Find where the given text appears and provide that cell's center as (X, Y) coordinate. 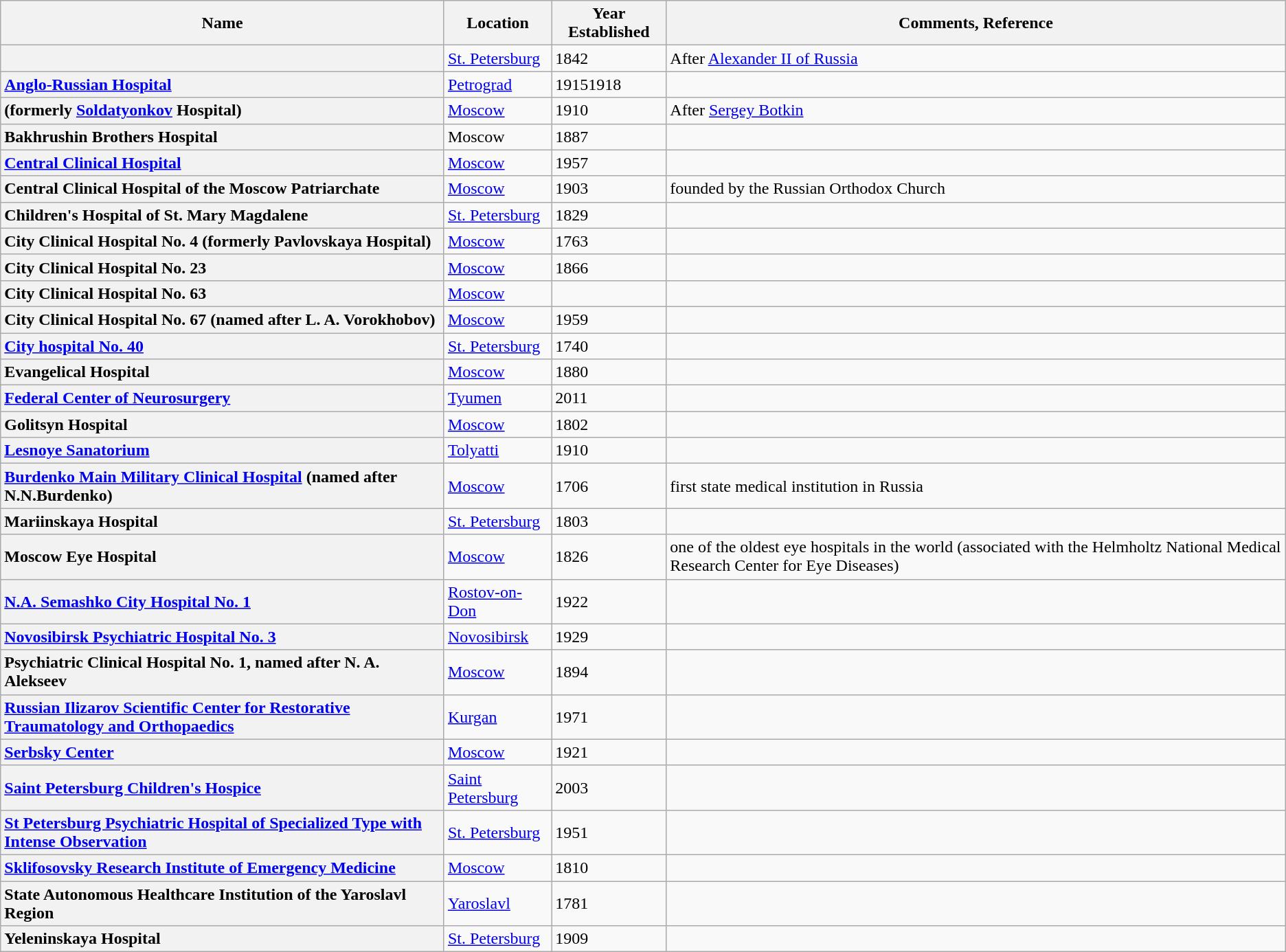
Sklifosovsky Research Institute of Emergency Medicine (223, 868)
City hospital No. 40 (223, 345)
Federal Center of Neurosurgery (223, 398)
Petrograd (497, 84)
first state medical institution in Russia (975, 486)
Yeleninskaya Hospital (223, 939)
1842 (609, 58)
1957 (609, 163)
2003 (609, 787)
1829 (609, 215)
After Sergey Botkin (975, 111)
Comments, Reference (975, 23)
1826 (609, 556)
Location (497, 23)
City Clinical Hospital No. 4 (formerly Pavlovskaya Hospital) (223, 241)
State Autonomous Healthcare Institution of the Yaroslavl Region (223, 903)
Year Established (609, 23)
1903 (609, 189)
Evangelical Hospital (223, 372)
Burdenko Main Military Clinical Hospital (named after N.N.Burdenko) (223, 486)
City Clinical Hospital No. 67 (named after L. A. Vorokhobov) (223, 319)
Russian Ilizarov Scientific Center for Restorative Traumatology and Orthopaedics (223, 717)
Saint Petersburg (497, 787)
Tolyatti (497, 451)
City Clinical Hospital No. 63 (223, 293)
(formerly Soldatyonkov Hospital) (223, 111)
Novosibirsk Psychiatric Hospital No. 3 (223, 637)
Central Clinical Hospital of the Moscow Patriarchate (223, 189)
After Alexander II of Russia (975, 58)
N.A. Semashko City Hospital No. 1 (223, 602)
one of the oldest eye hospitals in the world (associated with the Helmholtz National Medical Research Center for Eye Diseases) (975, 556)
1894 (609, 672)
1803 (609, 521)
Central Clinical Hospital (223, 163)
1887 (609, 137)
Lesnoye Sanatorium (223, 451)
1781 (609, 903)
City Clinical Hospital No. 23 (223, 267)
Novosibirsk (497, 637)
1810 (609, 868)
Anglo-Russian Hospital (223, 84)
1971 (609, 717)
Yaroslavl (497, 903)
Bakhrushin Brothers Hospital (223, 137)
Name (223, 23)
2011 (609, 398)
1921 (609, 752)
1866 (609, 267)
19151918 (609, 84)
Moscow Eye Hospital (223, 556)
1880 (609, 372)
Psychiatric Clinical Hospital No. 1, named after N. A. Alekseev (223, 672)
1763 (609, 241)
1706 (609, 486)
1959 (609, 319)
1929 (609, 637)
1951 (609, 832)
1922 (609, 602)
St Petersburg Psychiatric Hospital of Specialized Type with Intense Observation (223, 832)
Tyumen (497, 398)
1802 (609, 424)
1909 (609, 939)
founded by the Russian Orthodox Church (975, 189)
Kurgan (497, 717)
1740 (609, 345)
Saint Petersburg Children's Hospice (223, 787)
Rostov-on-Don (497, 602)
Serbsky Center (223, 752)
Mariinskaya Hospital (223, 521)
Children's Hospital of St. Mary Magdalene (223, 215)
Golitsyn Hospital (223, 424)
